Find where the given text appears and provide that cell's center as (x, y) coordinate. 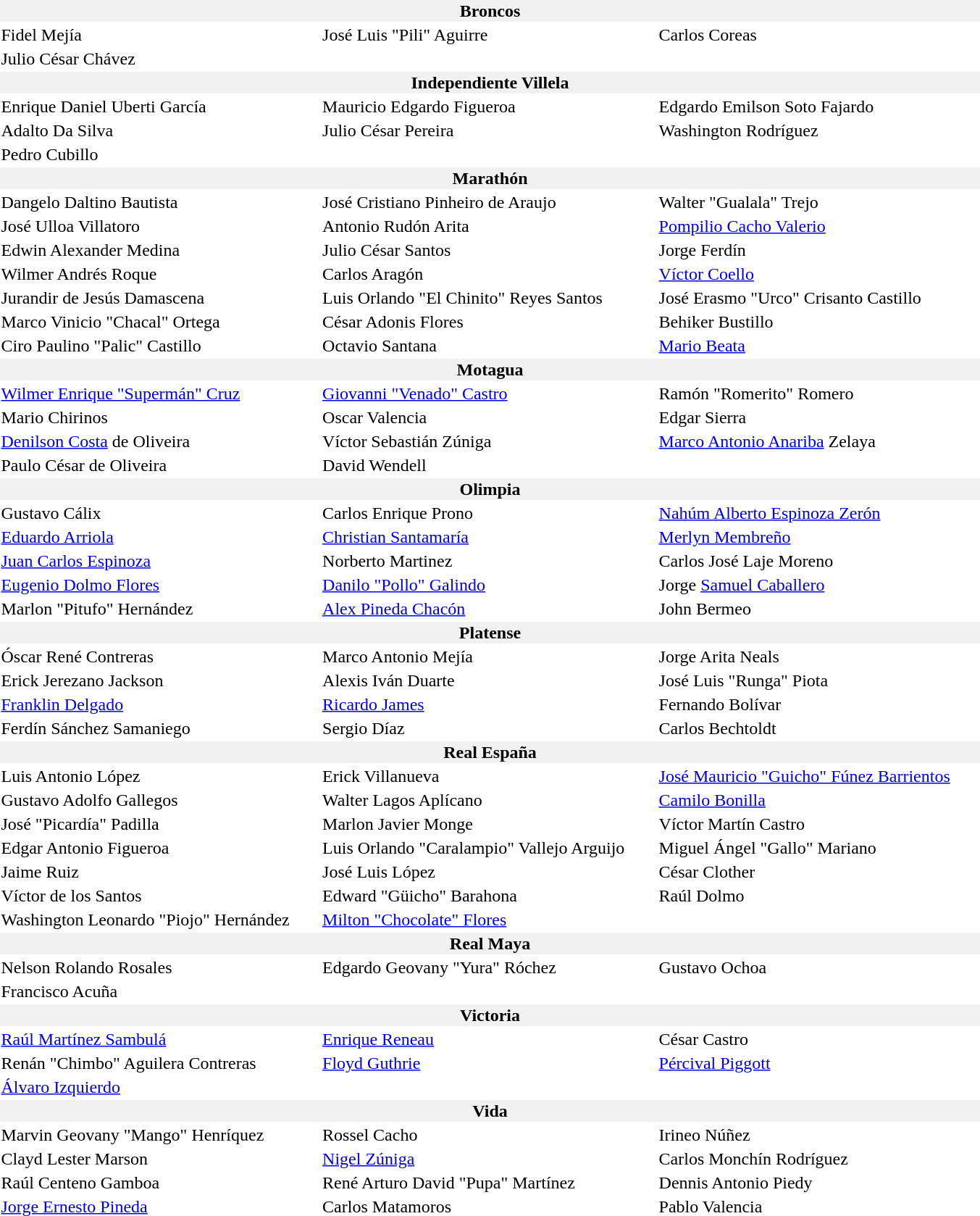
Sergio Díaz (489, 728)
Clayd Lester Marson (159, 1159)
Ciro Paulino "Palic" Castillo (159, 346)
Marco Antonio Anariba Zelaya (818, 441)
Denilson Costa de Oliveira (159, 441)
Jorge Arita Neals (818, 657)
Jorge Ferdín (818, 250)
Real España (490, 752)
Raúl Martínez Sambulá (159, 1039)
Marvin Geovany "Mango" Henríquez (159, 1135)
Raúl Centeno Gamboa (159, 1183)
Erick Villanueva (489, 776)
Dangelo Daltino Bautista (159, 202)
José Luis "Pili" Aguirre (489, 35)
Alexis Iván Duarte (489, 680)
Jorge Samuel Caballero (818, 585)
Walter Lagos Aplícano (489, 800)
Washington Rodríguez (818, 130)
Oscar Valencia (489, 417)
Mauricio Edgardo Figueroa (489, 107)
Jaime Ruiz (159, 872)
Motagua (490, 370)
Álvaro Izquierdo (159, 1087)
Edgardo Emilson Soto Fajardo (818, 107)
Edwin Alexander Medina (159, 250)
Merlyn Membreño (818, 537)
Renán "Chimbo" Aguilera Contreras (159, 1063)
Broncos (490, 11)
Edgardo Geovany "Yura" Róchez (489, 967)
Marlon Javier Monge (489, 824)
Edgar Sierra (818, 417)
Behiker Bustillo (818, 322)
Christian Santamaría (489, 537)
José "Picardía" Padilla (159, 824)
Marco Vinicio "Chacal" Ortega (159, 322)
Washington Leonardo "Piojo" Hernández (159, 920)
Franklin Delgado (159, 704)
Francisco Acuña (159, 991)
Giovanni "Venado" Castro (489, 393)
Marlon "Pitufo" Hernández (159, 609)
José Mauricio "Guicho" Fúnez Barrientos (818, 776)
Luis Orlando "El Chinito" Reyes Santos (489, 298)
Octavio Santana (489, 346)
Julio César Pereira (489, 130)
José Ulloa Villatoro (159, 226)
Rossel Cacho (489, 1135)
Paulo César de Oliveira (159, 465)
Gustavo Cálix (159, 513)
Ricardo James (489, 704)
Jurandir de Jesús Damascena (159, 298)
Dennis Antonio Piedy (818, 1183)
Nigel Zúniga (489, 1159)
Julio César Chávez (159, 59)
Carlos Enrique Prono (489, 513)
John Bermeo (818, 609)
José Luis "Runga" Piota (818, 680)
Víctor Coello (818, 274)
Vida (490, 1111)
Juan Carlos Espinoza (159, 561)
Carlos Bechtoldt (818, 728)
Eduardo Arriola (159, 537)
Floyd Guthrie (489, 1063)
Ferdín Sánchez Samaniego (159, 728)
Miguel Ángel "Gallo" Mariano (818, 848)
Mario Chirinos (159, 417)
Walter "Gualala" Trejo (818, 202)
Víctor Martín Castro (818, 824)
Milton "Chocolate" Flores (489, 920)
Norberto Martinez (489, 561)
Nahúm Alberto Espinoza Zerón (818, 513)
Carlos Aragón (489, 274)
Nelson Rolando Rosales (159, 967)
César Adonis Flores (489, 322)
Marco Antonio Mejía (489, 657)
Julio César Santos (489, 250)
Eugenio Dolmo Flores (159, 585)
Independiente Villela (490, 83)
Carlos Monchín Rodríguez (818, 1159)
Alex Pineda Chacón (489, 609)
Olimpia (490, 489)
Gustavo Ochoa (818, 967)
Luis Antonio López (159, 776)
Pompilio Cacho Valerio (818, 226)
Enrique Daniel Uberti García (159, 107)
Fidel Mejía (159, 35)
Fernando Bolívar (818, 704)
César Clother (818, 872)
René Arturo David "Pupa" Martínez (489, 1183)
César Castro (818, 1039)
Wilmer Andrés Roque (159, 274)
Edgar Antonio Figueroa (159, 848)
Víctor Sebastián Zúniga (489, 441)
Wilmer Enrique "Supermán" Cruz (159, 393)
Óscar René Contreras (159, 657)
Raúl Dolmo (818, 896)
Ramón "Romerito" Romero (818, 393)
José Cristiano Pinheiro de Araujo (489, 202)
Camilo Bonilla (818, 800)
Edward "Güicho" Barahona (489, 896)
Real Maya (490, 944)
Pércival Piggott (818, 1063)
Carlos Coreas (818, 35)
Platense (490, 633)
Marathón (490, 178)
Danilo "Pollo" Galindo (489, 585)
Víctor de los Santos (159, 896)
Irineo Núñez (818, 1135)
Luis Orlando "Caralampio" Vallejo Arguijo (489, 848)
José Erasmo "Urco" Crisanto Castillo (818, 298)
Pedro Cubillo (159, 154)
Adalto Da Silva (159, 130)
Mario Beata (818, 346)
Carlos José Laje Moreno (818, 561)
Gustavo Adolfo Gallegos (159, 800)
David Wendell (489, 465)
Antonio Rudón Arita (489, 226)
Victoria (490, 1015)
Erick Jerezano Jackson (159, 680)
Enrique Reneau (489, 1039)
José Luis López (489, 872)
